Determine the [x, y] coordinate at the center of the cell enclosing the given text.  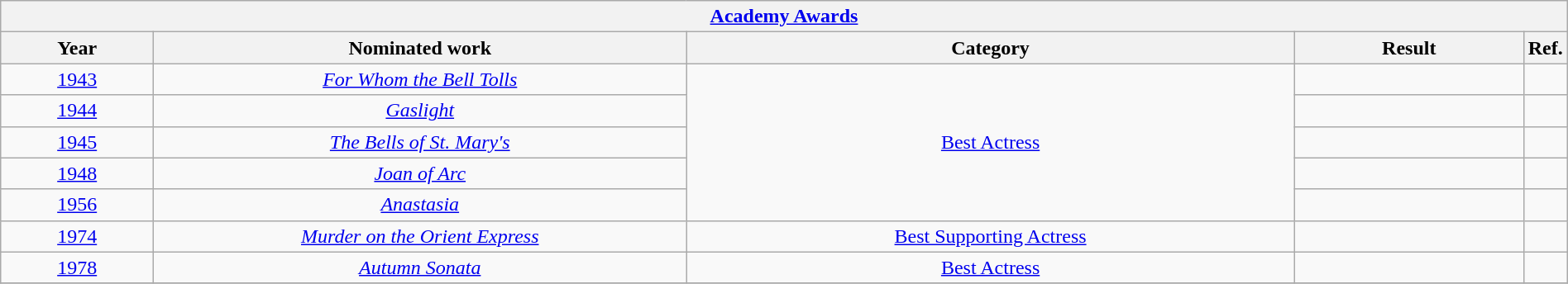
For Whom the Bell Tolls [420, 79]
1945 [78, 142]
Gaslight [420, 111]
Best Supporting Actress [991, 236]
Academy Awards [784, 17]
1956 [78, 205]
The Bells of St. Mary's [420, 142]
Joan of Arc [420, 173]
Year [78, 48]
1943 [78, 79]
1978 [78, 267]
Nominated work [420, 48]
Murder on the Orient Express [420, 236]
1944 [78, 111]
1974 [78, 236]
Anastasia [420, 205]
Autumn Sonata [420, 267]
Result [1409, 48]
Ref. [1545, 48]
Category [991, 48]
1948 [78, 173]
